Provide the (X, Y) coordinate of the cell's center where the given text is located.  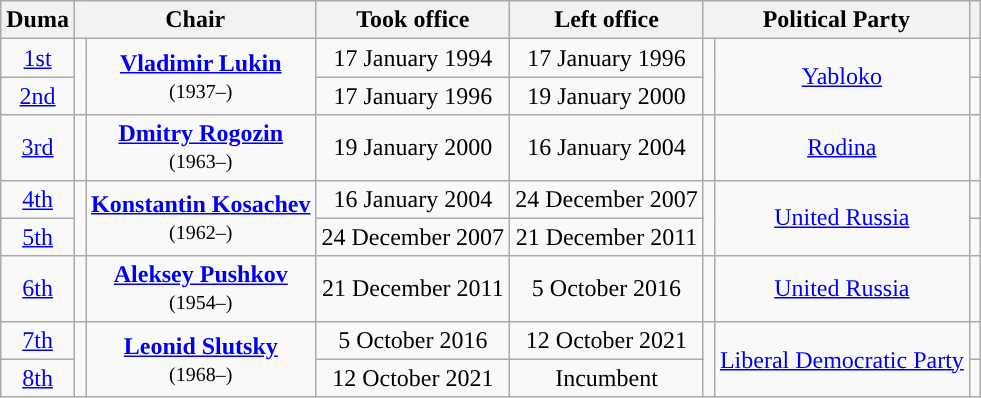
Chair (195, 20)
17 January 1994 (413, 58)
Took office (413, 20)
8th (38, 378)
4th (38, 199)
1st (38, 58)
Dmitry Rogozin(1963–) (201, 148)
Liberal Democratic Party (842, 359)
Vladimir Lukin(1937–) (201, 77)
Aleksey Pushkov(1954–) (201, 288)
Leonid Slutsky(1968–) (201, 359)
2nd (38, 96)
3rd (38, 148)
Rodina (842, 148)
Konstantin Kosachev(1962–) (201, 218)
5th (38, 237)
Left office (607, 20)
7th (38, 340)
6th (38, 288)
Political Party (836, 20)
Incumbent (607, 378)
Yabloko (842, 77)
Duma (38, 20)
